For the text-containing cell, return its midpoint in [x, y] coordinate format. 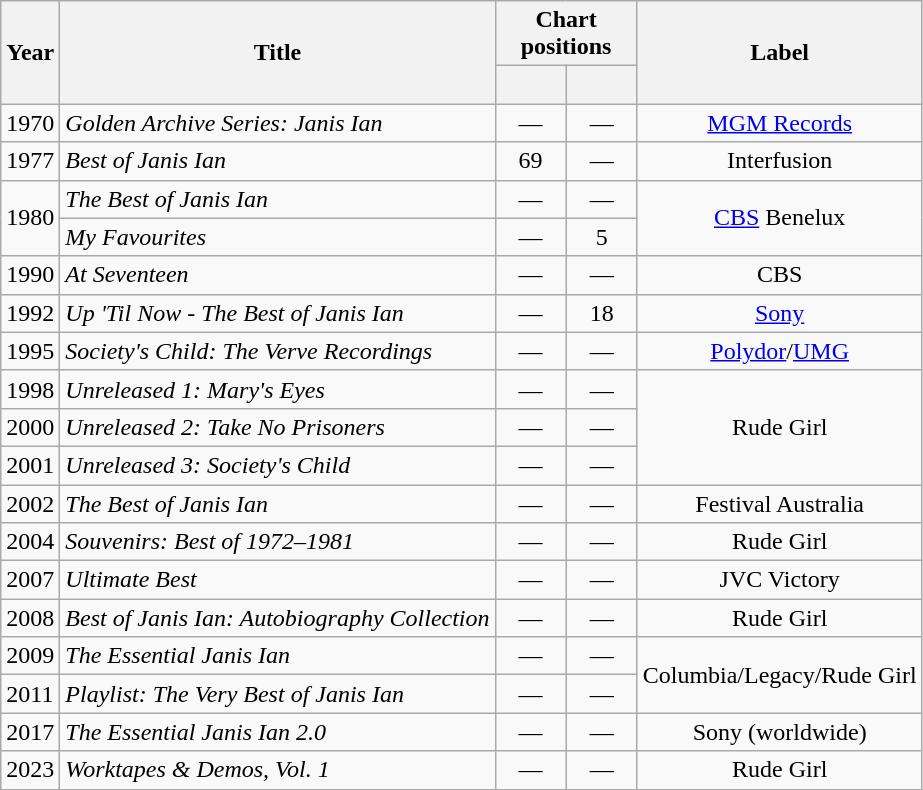
1995 [30, 351]
1980 [30, 218]
Interfusion [780, 161]
2004 [30, 542]
Best of Janis Ian [278, 161]
Chart positions [566, 34]
5 [602, 237]
2000 [30, 427]
2007 [30, 580]
Playlist: The Very Best of Janis Ian [278, 694]
1998 [30, 389]
The Essential Janis Ian 2.0 [278, 732]
2011 [30, 694]
1977 [30, 161]
2008 [30, 618]
Ultimate Best [278, 580]
At Seventeen [278, 275]
69 [530, 161]
Unreleased 3: Society's Child [278, 465]
Souvenirs: Best of 1972–1981 [278, 542]
Golden Archive Series: Janis Ian [278, 123]
The Essential Janis Ian [278, 656]
2017 [30, 732]
Up 'Til Now - The Best of Janis Ian [278, 313]
Sony (worldwide) [780, 732]
Unreleased 2: Take No Prisoners [278, 427]
18 [602, 313]
CBS Benelux [780, 218]
Unreleased 1: Mary's Eyes [278, 389]
1970 [30, 123]
Polydor/UMG [780, 351]
Society's Child: The Verve Recordings [278, 351]
2001 [30, 465]
Worktapes & Demos, Vol. 1 [278, 770]
My Favourites [278, 237]
Festival Australia [780, 503]
Title [278, 52]
CBS [780, 275]
2023 [30, 770]
1990 [30, 275]
Year [30, 52]
Sony [780, 313]
2002 [30, 503]
JVC Victory [780, 580]
Label [780, 52]
2009 [30, 656]
1992 [30, 313]
Columbia/Legacy/Rude Girl [780, 675]
MGM Records [780, 123]
Best of Janis Ian: Autobiography Collection [278, 618]
